Scan for the cell matching the given text and deliver its [X, Y] coordinate at center. 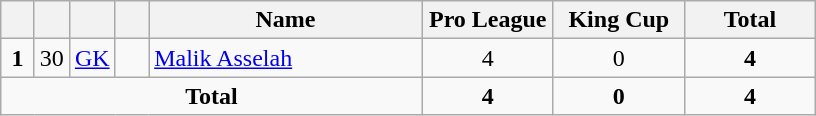
GK [92, 58]
King Cup [618, 20]
Pro League [488, 20]
Name [286, 20]
Malik Asselah [286, 58]
30 [52, 58]
1 [18, 58]
